Find where the given text appears and provide that cell's center as (x, y) coordinate. 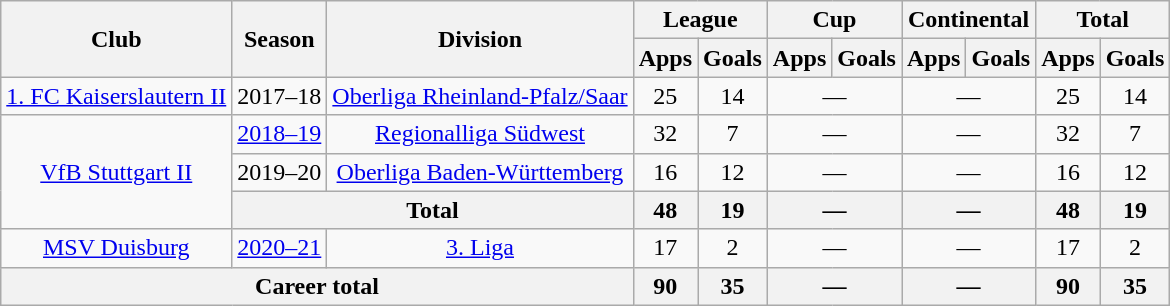
Career total (317, 286)
Regionalliga Südwest (480, 134)
3. Liga (480, 248)
Club (116, 39)
2019–20 (280, 172)
2020–21 (280, 248)
Oberliga Baden-Württemberg (480, 172)
League (700, 20)
2018–19 (280, 134)
Division (480, 39)
1. FC Kaiserslautern II (116, 96)
Season (280, 39)
2017–18 (280, 96)
Continental (969, 20)
VfB Stuttgart II (116, 172)
Oberliga Rheinland-Pfalz/Saar (480, 96)
Cup (834, 20)
MSV Duisburg (116, 248)
